Output the (x, y) coordinate of the center of the cell containing the given text.  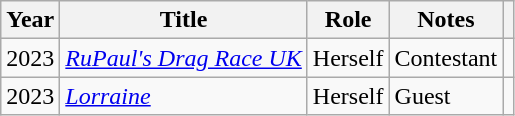
Title (184, 20)
Guest (446, 96)
Contestant (446, 58)
Lorraine (184, 96)
Year (30, 20)
Notes (446, 20)
Role (348, 20)
RuPaul's Drag Race UK (184, 58)
